Locate the cell with the specified text and output its (X, Y) center coordinate. 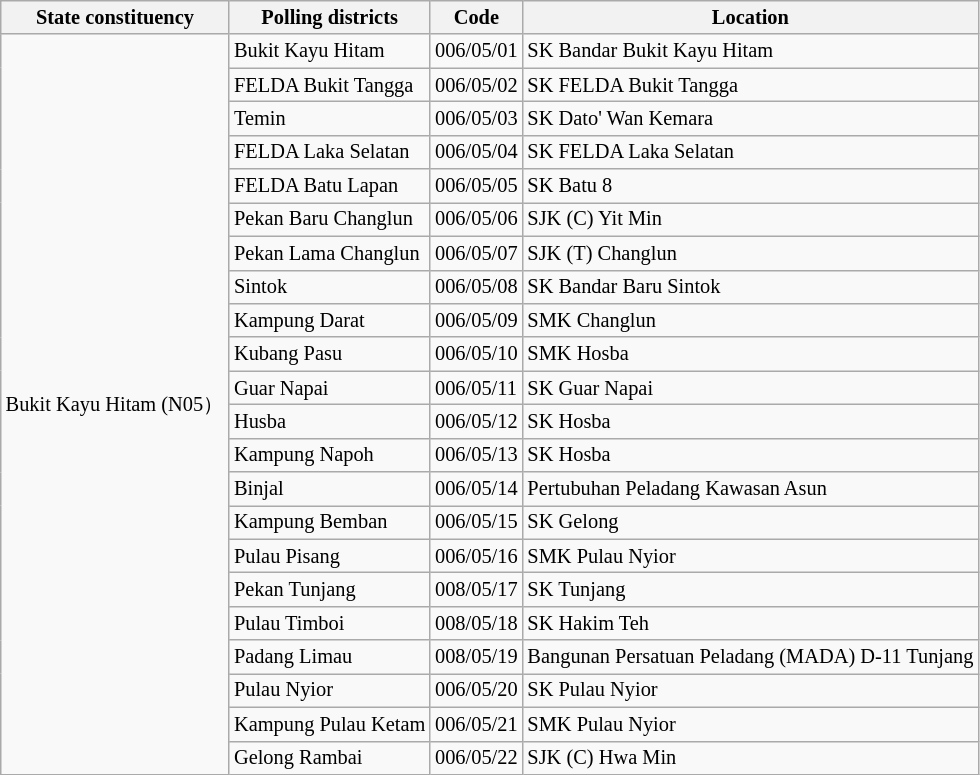
006/05/08 (476, 287)
Pekan Lama Changlun (330, 253)
Polling districts (330, 17)
008/05/18 (476, 623)
Husba (330, 421)
006/05/11 (476, 388)
006/05/12 (476, 421)
SK Pulau Nyior (751, 690)
SK FELDA Bukit Tangga (751, 85)
Location (751, 17)
006/05/20 (476, 690)
006/05/01 (476, 51)
FELDA Batu Lapan (330, 186)
006/05/03 (476, 118)
Kampung Napoh (330, 455)
SK Bandar Baru Sintok (751, 287)
006/05/15 (476, 522)
SJK (T) Changlun (751, 253)
006/05/21 (476, 724)
Kampung Darat (330, 320)
Gelong Rambai (330, 758)
State constituency (115, 17)
006/05/09 (476, 320)
008/05/17 (476, 589)
006/05/02 (476, 85)
008/05/19 (476, 657)
006/05/13 (476, 455)
Pulau Timboi (330, 623)
006/05/22 (476, 758)
Bangunan Persatuan Peladang (MADA) D-11 Tunjang (751, 657)
Sintok (330, 287)
SK Hakim Teh (751, 623)
SK Batu 8 (751, 186)
Pekan Baru Changlun (330, 219)
Binjal (330, 489)
Bukit Kayu Hitam (330, 51)
SJK (C) Hwa Min (751, 758)
006/05/04 (476, 152)
Pulau Pisang (330, 556)
SK Guar Napai (751, 388)
Temin (330, 118)
006/05/05 (476, 186)
Kampung Pulau Ketam (330, 724)
SMK Hosba (751, 354)
SJK (C) Yit Min (751, 219)
006/05/16 (476, 556)
Kubang Pasu (330, 354)
006/05/10 (476, 354)
FELDA Bukit Tangga (330, 85)
Padang Limau (330, 657)
SMK Changlun (751, 320)
Code (476, 17)
006/05/14 (476, 489)
Pekan Tunjang (330, 589)
Guar Napai (330, 388)
Pulau Nyior (330, 690)
Kampung Bemban (330, 522)
SK Bandar Bukit Kayu Hitam (751, 51)
SK Dato' Wan Kemara (751, 118)
SK FELDA Laka Selatan (751, 152)
006/05/06 (476, 219)
Pertubuhan Peladang Kawasan Asun (751, 489)
SK Gelong (751, 522)
006/05/07 (476, 253)
SK Tunjang (751, 589)
FELDA Laka Selatan (330, 152)
Bukit Kayu Hitam (N05） (115, 404)
